Pinpoint the cell where the given text exists, returning its [x, y] midpoint coordinate. 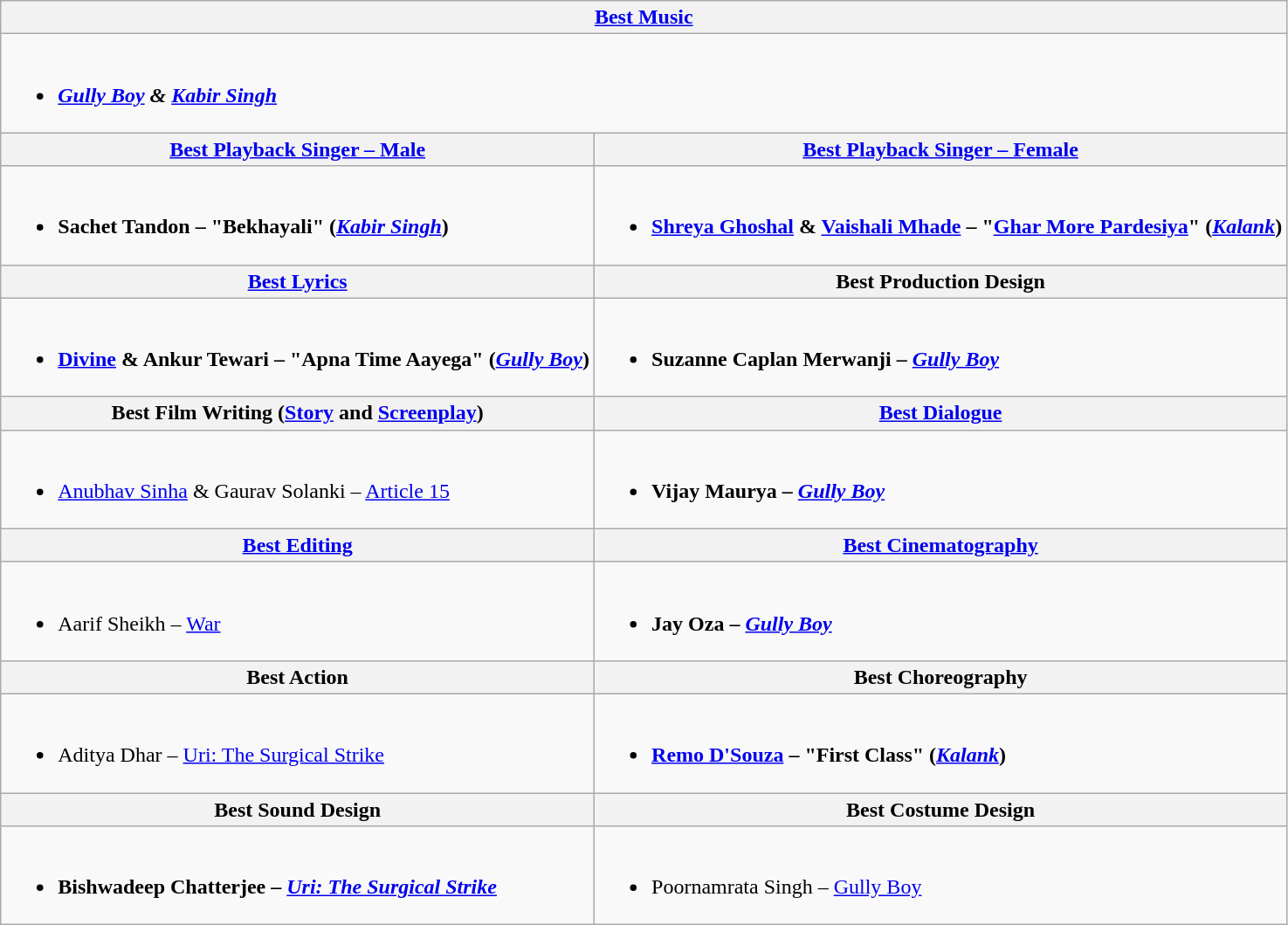
Best Film Writing (Story and Screenplay) [298, 413]
Best Dialogue [941, 413]
Remo D'Souza – "First Class" (Kalank) [941, 742]
Best Sound Design [298, 810]
Suzanne Caplan Merwanji – Gully Boy [941, 348]
Best Action [298, 677]
Poornamrata Singh – Gully Boy [941, 875]
Shreya Ghoshal & Vaishali Mhade – "Ghar More Pardesiya" (Kalank) [941, 215]
Gully Boy & Kabir Singh [644, 84]
Divine & Ankur Tewari – "Apna Time Aayega" (Gully Boy) [298, 348]
Sachet Tandon – "Bekhayali" (Kabir Singh) [298, 215]
Aditya Dhar – Uri: The Surgical Strike [298, 742]
Best Cinematography [941, 545]
Best Lyrics [298, 281]
Best Choreography [941, 677]
Vijay Maurya – Gully Boy [941, 479]
Best Production Design [941, 281]
Best Editing [298, 545]
Aarif Sheikh – War [298, 611]
Best Playback Singer – Male [298, 149]
Best Costume Design [941, 810]
Best Playback Singer – Female [941, 149]
Bishwadeep Chatterjee – Uri: The Surgical Strike [298, 875]
Best Music [644, 17]
Anubhav Sinha & Gaurav Solanki – Article 15 [298, 479]
Jay Oza – Gully Boy [941, 611]
